Locate the cell with the specified text and output its (X, Y) center coordinate. 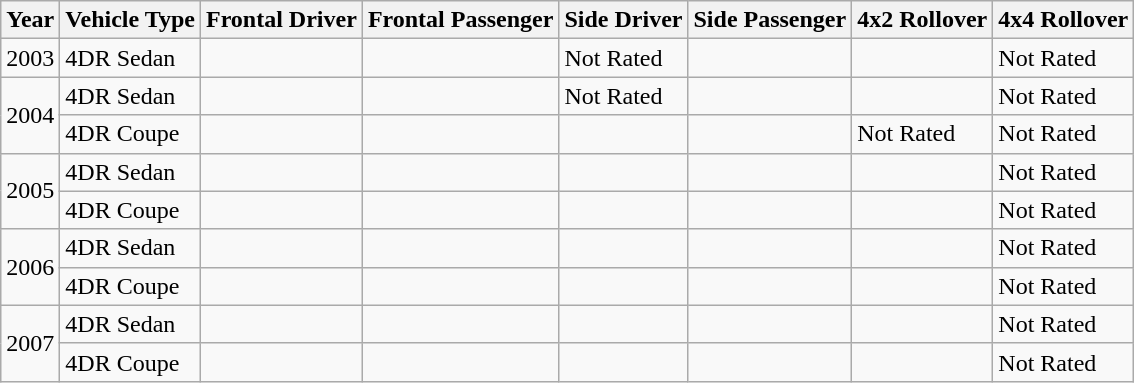
2007 (30, 343)
2003 (30, 58)
Side Passenger (770, 20)
Frontal Passenger (460, 20)
4x2 Rollover (922, 20)
2004 (30, 115)
Vehicle Type (130, 20)
4x4 Rollover (1064, 20)
2006 (30, 267)
Side Driver (624, 20)
Year (30, 20)
2005 (30, 191)
Frontal Driver (281, 20)
